From the cell containing the given text, extract its center point as (x, y) coordinate. 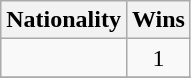
1 (158, 58)
Nationality (64, 20)
Wins (158, 20)
